Locate the cell with the specified text and output its (X, Y) center coordinate. 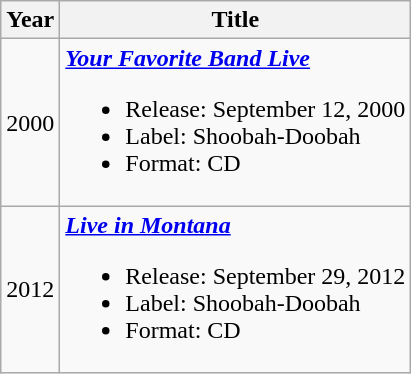
Live in MontanaRelease: September 29, 2012Label: Shoobah-DoobahFormat: CD (236, 290)
Title (236, 20)
Year (30, 20)
2012 (30, 290)
2000 (30, 122)
Your Favorite Band LiveRelease: September 12, 2000Label: Shoobah-DoobahFormat: CD (236, 122)
